Identify which cell holds the provided text, then report its (X, Y) central coordinate. 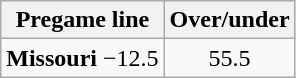
Pregame line (82, 20)
Missouri −12.5 (82, 58)
Over/under (230, 20)
55.5 (230, 58)
